Capture the cell that displays the provided text and extract its (X, Y) central coordinate. 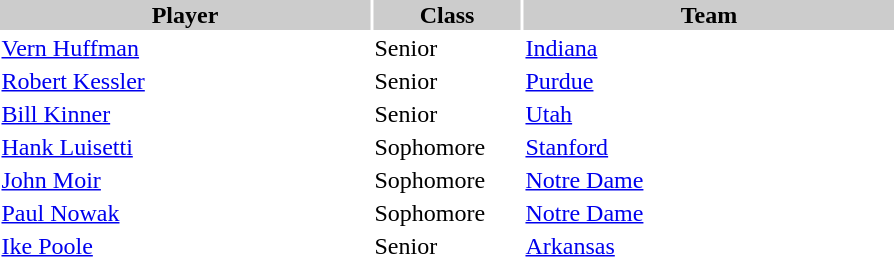
Vern Huffman (185, 48)
Hank Luisetti (185, 147)
Indiana (709, 48)
Team (709, 15)
Robert Kessler (185, 81)
John Moir (185, 180)
Utah (709, 114)
Stanford (709, 147)
Purdue (709, 81)
Paul Nowak (185, 213)
Bill Kinner (185, 114)
Player (185, 15)
Class (447, 15)
